Find where the given text appears and provide that cell's center as [X, Y] coordinate. 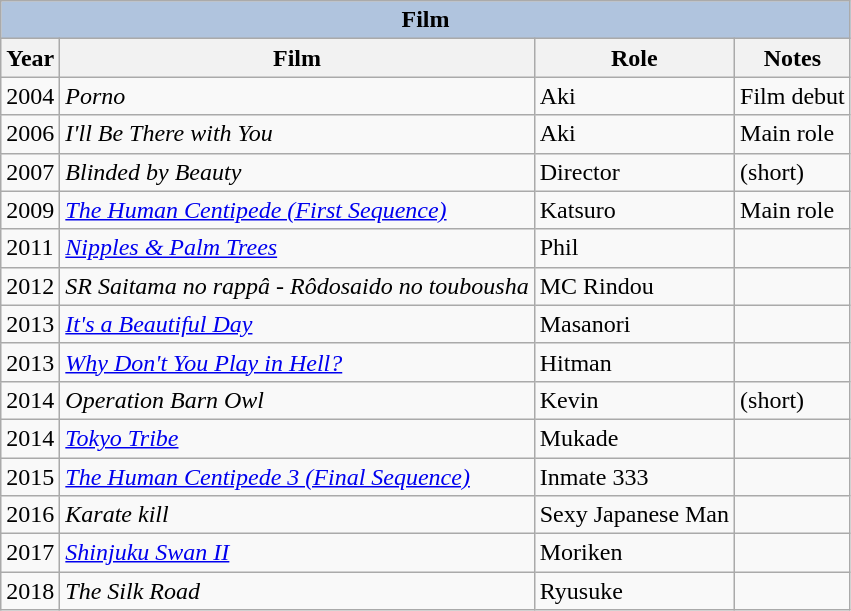
Hitman [634, 362]
The Human Centipede (First Sequence) [297, 210]
Ryusuke [634, 591]
Year [30, 58]
Mukade [634, 438]
Tokyo Tribe [297, 438]
2016 [30, 515]
Role [634, 58]
It's a Beautiful Day [297, 324]
Notes [793, 58]
2017 [30, 553]
Katsuro [634, 210]
2012 [30, 286]
The Human Centipede 3 (Final Sequence) [297, 477]
Blinded by Beauty [297, 172]
Inmate 333 [634, 477]
Shinjuku Swan II [297, 553]
2004 [30, 96]
Karate kill [297, 515]
I'll Be There with You [297, 134]
Nipples & Palm Trees [297, 248]
Director [634, 172]
2009 [30, 210]
Operation Barn Owl [297, 400]
Porno [297, 96]
2006 [30, 134]
MC Rindou [634, 286]
2015 [30, 477]
The Silk Road [297, 591]
Moriken [634, 553]
Masanori [634, 324]
2011 [30, 248]
Sexy Japanese Man [634, 515]
Film debut [793, 96]
Phil [634, 248]
2007 [30, 172]
Kevin [634, 400]
Why Don't You Play in Hell? [297, 362]
SR Saitama no rappâ - Rôdosaido no toubousha [297, 286]
2018 [30, 591]
